Detect which cell encompasses the target text, then output its (X, Y) center coordinate. 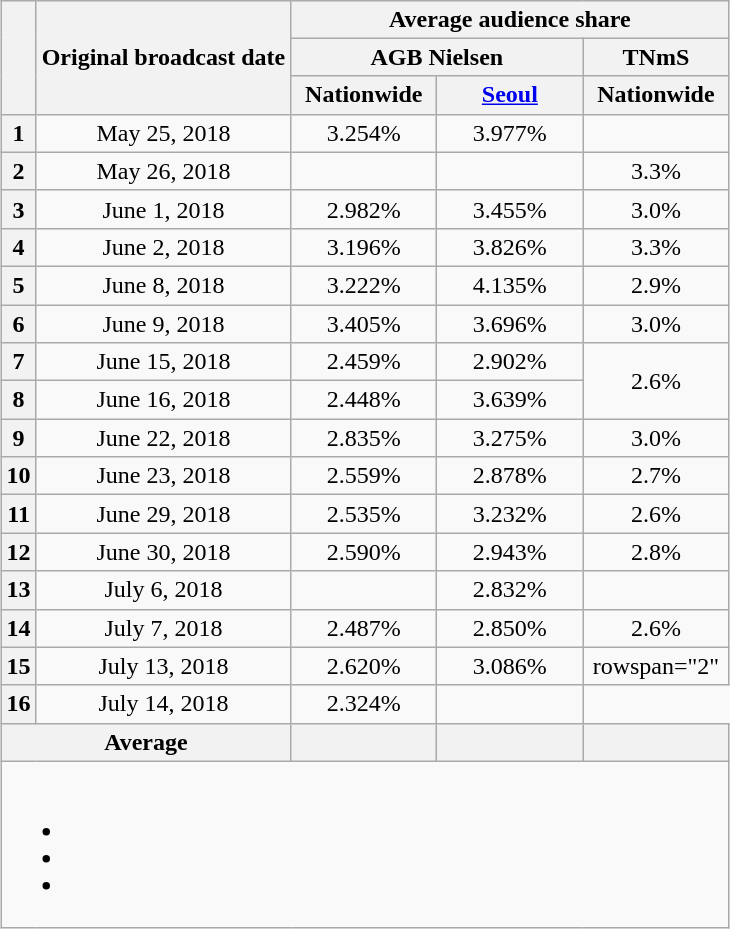
June 2, 2018 (164, 247)
2.620% (364, 666)
2.535% (364, 514)
2.982% (364, 209)
2.902% (510, 362)
June 30, 2018 (164, 552)
10 (18, 476)
1 (18, 133)
2.559% (364, 476)
2.850% (510, 628)
May 25, 2018 (164, 133)
June 16, 2018 (164, 400)
3.696% (510, 323)
Average (146, 742)
3.196% (364, 247)
rowspan="2" (656, 666)
3.639% (510, 400)
2 (18, 171)
June 22, 2018 (164, 438)
AGB Nielsen (437, 57)
13 (18, 590)
14 (18, 628)
2.459% (364, 362)
May 26, 2018 (164, 171)
3 (18, 209)
2.9% (656, 285)
16 (18, 704)
6 (18, 323)
4 (18, 247)
4.135% (510, 285)
3.232% (510, 514)
June 23, 2018 (164, 476)
3.826% (510, 247)
June 9, 2018 (164, 323)
2.590% (364, 552)
3.455% (510, 209)
3.275% (510, 438)
7 (18, 362)
June 1, 2018 (164, 209)
July 13, 2018 (164, 666)
8 (18, 400)
Original broadcast date (164, 57)
2.835% (364, 438)
2.487% (364, 628)
TNmS (656, 57)
3.977% (510, 133)
2.324% (364, 704)
12 (18, 552)
11 (18, 514)
July 6, 2018 (164, 590)
3.086% (510, 666)
15 (18, 666)
2.8% (656, 552)
3.254% (364, 133)
June 15, 2018 (164, 362)
5 (18, 285)
2.943% (510, 552)
July 14, 2018 (164, 704)
2.832% (510, 590)
9 (18, 438)
July 7, 2018 (164, 628)
Average audience share (510, 19)
2.7% (656, 476)
June 29, 2018 (164, 514)
2.878% (510, 476)
Seoul (510, 95)
3.405% (364, 323)
2.448% (364, 400)
June 8, 2018 (164, 285)
3.222% (364, 285)
